Pinpoint the cell where the given text exists, returning its [x, y] midpoint coordinate. 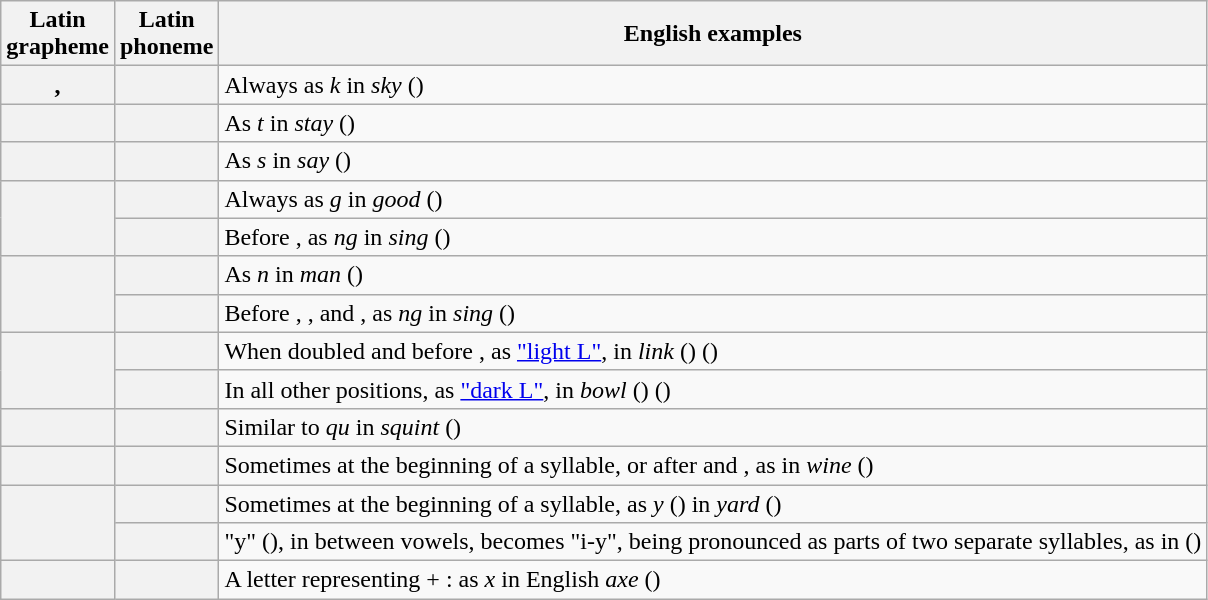
When doubled and before , as "light L", in link () () [713, 351]
As n in man () [713, 275]
Sometimes at the beginning of a syllable, as y () in yard () [713, 503]
Latingrapheme [58, 34]
A letter representing + : as x in English axe () [713, 580]
Latinphoneme [166, 34]
Before , , and , as ng in sing () [713, 313]
Similar to qu in squint () [713, 427]
As s in say () [713, 161]
Always as k in sky () [713, 85]
Sometimes at the beginning of a syllable, or after and , as in wine () [713, 465]
"y" (), in between vowels, becomes "i-y", being pronounced as parts of two separate syllables, as in () [713, 542]
Always as g in good () [713, 199]
As t in stay () [713, 123]
In all other positions, as "dark L", in bowl () () [713, 389]
English examples [713, 34]
Before , as ng in sing () [713, 237]
, [58, 85]
